Determine the [x, y] coordinate at the center of the cell enclosing the given text.  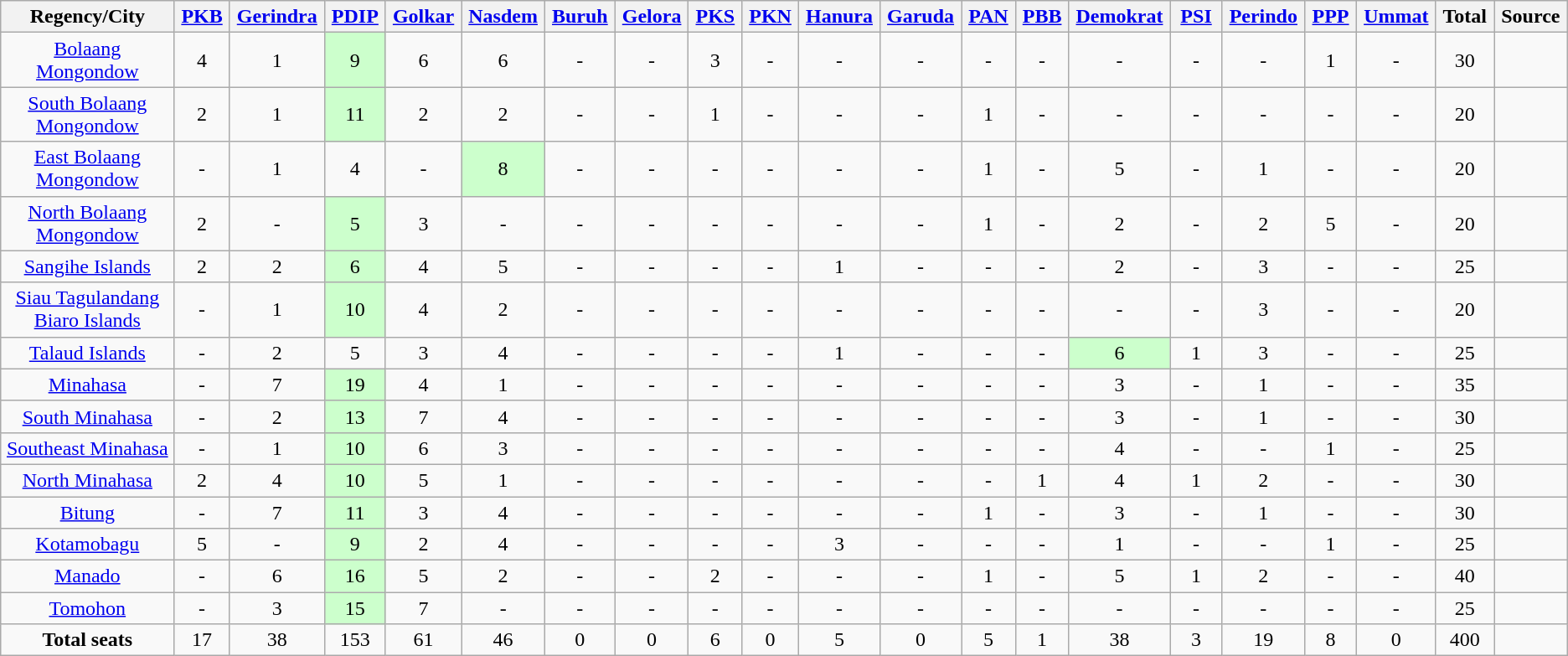
Tomohon [87, 608]
46 [503, 640]
PSI [1196, 17]
Perindo [1263, 17]
South Bolaang Mongondow [87, 114]
Minahasa [87, 385]
PKB [202, 17]
East Bolaang Mongondow [87, 169]
40 [1465, 576]
61 [423, 640]
Gerindra [276, 17]
North Minahasa [87, 480]
PAN [988, 17]
Southeast Minahasa [87, 448]
Total [1465, 17]
Talaud Islands [87, 353]
153 [355, 640]
35 [1465, 385]
Sangihe Islands [87, 266]
15 [355, 608]
Total seats [87, 640]
PDIP [355, 17]
17 [202, 640]
PKN [771, 17]
16 [355, 576]
Bolaang Mongondow [87, 60]
Siau Tagulandang Biaro Islands [87, 310]
Garuda [921, 17]
Manado [87, 576]
North Bolaang Mongondow [87, 223]
Regency/City [87, 17]
Demokrat [1119, 17]
PPP [1330, 17]
South Minahasa [87, 416]
Nasdem [503, 17]
400 [1465, 640]
Bitung [87, 512]
Source [1531, 17]
Ummat [1396, 17]
Kotamobagu [87, 545]
Gelora [652, 17]
Hanura [839, 17]
PBB [1042, 17]
13 [355, 416]
Buruh [580, 17]
PKS [715, 17]
Golkar [423, 17]
